Determine the [x, y] coordinate at the center of the cell enclosing the given text.  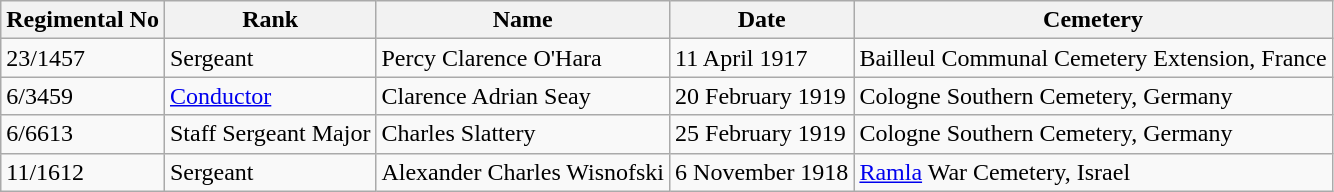
11 April 1917 [762, 58]
25 February 1919 [762, 134]
Rank [270, 20]
Percy Clarence O'Hara [523, 58]
Cemetery [1093, 20]
Date [762, 20]
Conductor [270, 96]
6/6613 [83, 134]
6 November 1918 [762, 172]
Clarence Adrian Seay [523, 96]
Name [523, 20]
Bailleul Communal Cemetery Extension, France [1093, 58]
Regimental No [83, 20]
6/3459 [83, 96]
23/1457 [83, 58]
Charles Slattery [523, 134]
Staff Sergeant Major [270, 134]
Alexander Charles Wisnofski [523, 172]
11/1612 [83, 172]
20 February 1919 [762, 96]
Ramla War Cemetery, Israel [1093, 172]
